Determine the [X, Y] coordinate at the center of the cell enclosing the given text.  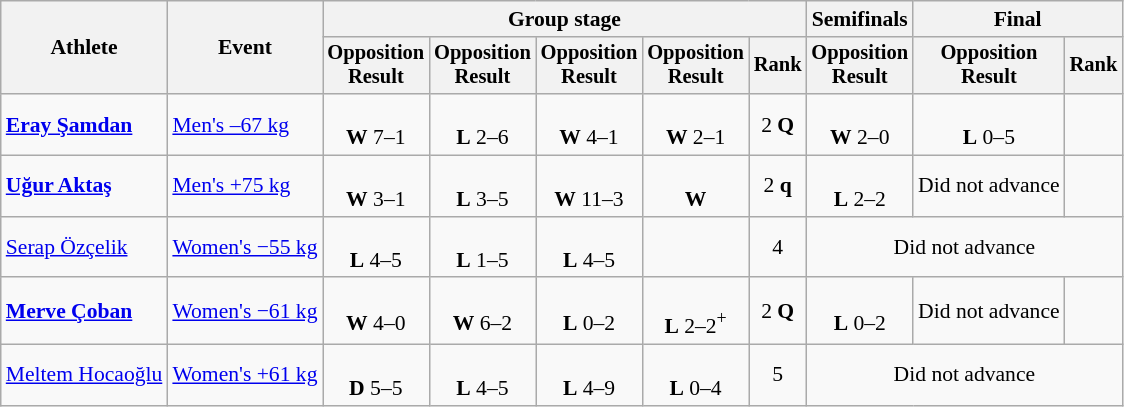
L 2–2+ [696, 312]
Semifinals [860, 19]
L 0–5 [989, 124]
Men's –67 kg [244, 124]
L 2–6 [482, 124]
Meltem Hocaoğlu [84, 376]
Women's −55 kg [244, 248]
L 4–9 [590, 376]
Men's +75 kg [244, 186]
L 3–5 [482, 186]
W 2–0 [860, 124]
W 6–2 [482, 312]
L 2–2 [860, 186]
Merve Çoban [84, 312]
Uğur Aktaş [84, 186]
Event [244, 48]
L 0–4 [696, 376]
Final [1018, 19]
W [696, 186]
Serap Özçelik [84, 248]
W 4–1 [590, 124]
5 [778, 376]
Women's −61 kg [244, 312]
Eray Şamdan [84, 124]
Group stage [564, 19]
W 3–1 [376, 186]
L 1–5 [482, 248]
W 2–1 [696, 124]
2 q [778, 186]
4 [778, 248]
W 11–3 [590, 186]
Women's +61 kg [244, 376]
W 7–1 [376, 124]
W 4–0 [376, 312]
D 5–5 [376, 376]
Athlete [84, 48]
